From the cell containing the given text, extract its center point as (x, y) coordinate. 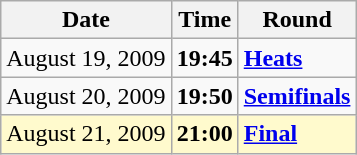
Semifinals (297, 96)
19:50 (204, 96)
Heats (297, 58)
August 19, 2009 (86, 58)
21:00 (204, 134)
August 21, 2009 (86, 134)
Date (86, 20)
Final (297, 134)
Time (204, 20)
Round (297, 20)
19:45 (204, 58)
August 20, 2009 (86, 96)
